Extract the (x, y) coordinate from the center of the cell holding the provided text.  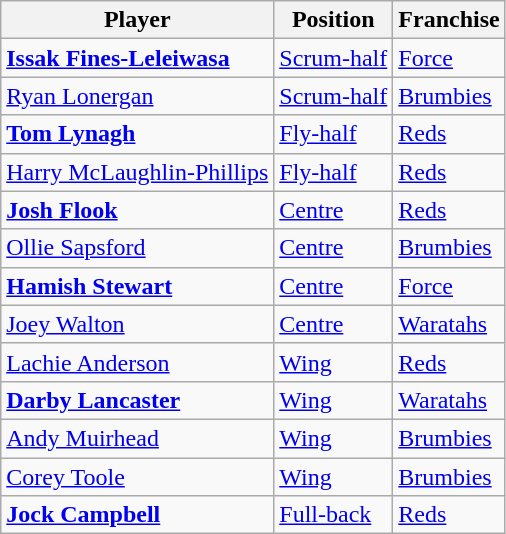
Corey Toole (138, 477)
Player (138, 20)
Issak Fines-Leleiwasa (138, 58)
Joey Walton (138, 324)
Franchise (449, 20)
Ollie Sapsford (138, 248)
Full-back (334, 515)
Position (334, 20)
Darby Lancaster (138, 400)
Andy Muirhead (138, 438)
Harry McLaughlin-Phillips (138, 172)
Tom Lynagh (138, 134)
Jock Campbell (138, 515)
Ryan Lonergan (138, 96)
Lachie Anderson (138, 362)
Hamish Stewart (138, 286)
Josh Flook (138, 210)
